For the text-containing cell, return its midpoint in [X, Y] coordinate format. 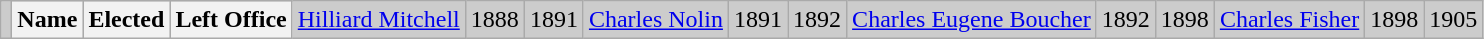
Charles Nolin [656, 20]
Name [48, 20]
Elected [126, 20]
Charles Fisher [1289, 20]
1888 [494, 20]
1905 [1454, 20]
Left Office [231, 20]
Charles Eugene Boucher [972, 20]
Hilliard Mitchell [378, 20]
